Identify which cell holds the provided text, then report its (X, Y) central coordinate. 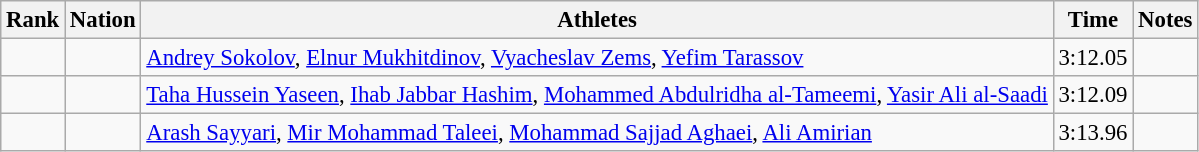
Nation (103, 20)
Andrey Sokolov, Elnur Mukhitdinov, Vyacheslav Zems, Yefim Tarassov (597, 58)
Athletes (597, 20)
3:12.05 (1093, 58)
Rank (33, 20)
Time (1093, 20)
3:13.96 (1093, 133)
Taha Hussein Yaseen, Ihab Jabbar Hashim, Mohammed Abdulridha al-Tameemi, Yasir Ali al-Saadi (597, 95)
Notes (1166, 20)
3:12.09 (1093, 95)
Arash Sayyari, Mir Mohammad Taleei, Mohammad Sajjad Aghaei, Ali Amirian (597, 133)
